Pinpoint the cell where the given text exists, returning its [x, y] midpoint coordinate. 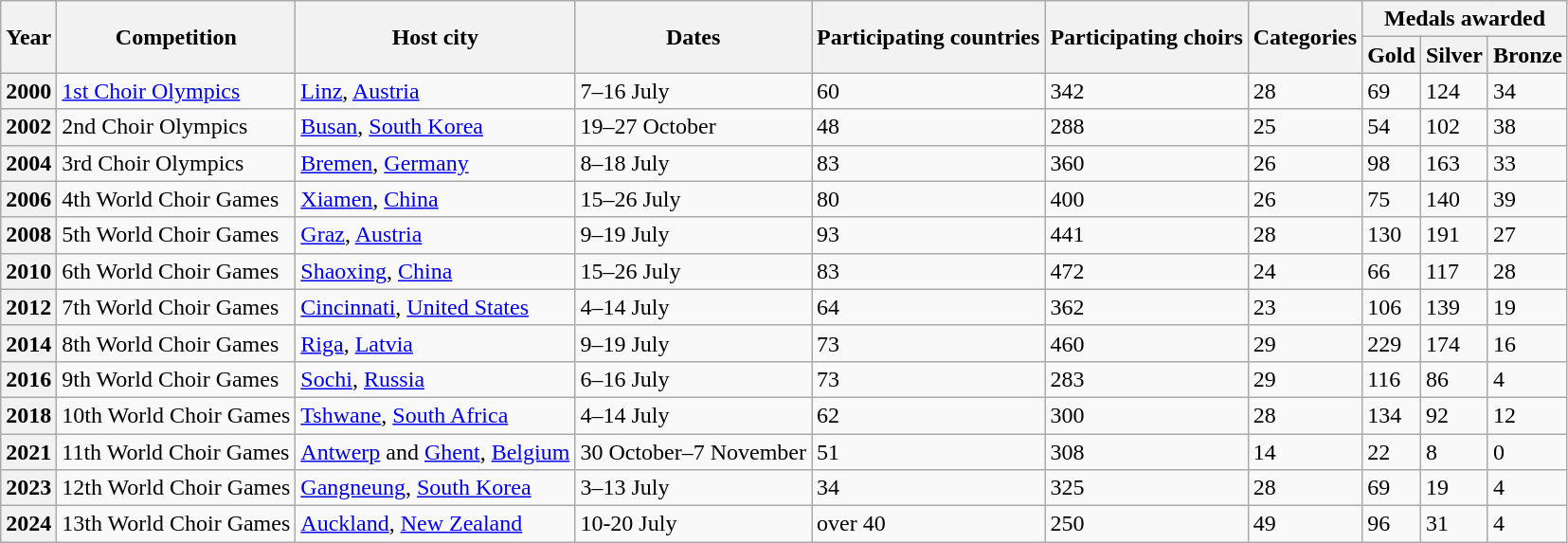
134 [1392, 415]
62 [928, 415]
Auckland, New Zealand [436, 524]
Dates [694, 37]
2nd Choir Olympics [176, 127]
362 [1146, 307]
Shaoxing, China [436, 271]
2004 [28, 163]
163 [1453, 163]
441 [1146, 235]
23 [1305, 307]
13th World Choir Games [176, 524]
80 [928, 199]
3rd Choir Olympics [176, 163]
229 [1392, 343]
54 [1392, 127]
33 [1527, 163]
10th World Choir Games [176, 415]
Linz, Austria [436, 91]
2021 [28, 452]
106 [1392, 307]
92 [1453, 415]
12th World Choir Games [176, 488]
Bremen, Germany [436, 163]
75 [1392, 199]
300 [1146, 415]
31 [1453, 524]
86 [1453, 379]
8th World Choir Games [176, 343]
12 [1527, 415]
Busan, South Korea [436, 127]
39 [1527, 199]
14 [1305, 452]
2018 [28, 415]
288 [1146, 127]
117 [1453, 271]
2010 [28, 271]
Year [28, 37]
102 [1453, 127]
30 October–7 November [694, 452]
Participating countries [928, 37]
60 [928, 91]
96 [1392, 524]
8–18 July [694, 163]
Categories [1305, 37]
Riga, Latvia [436, 343]
27 [1527, 235]
25 [1305, 127]
38 [1527, 127]
22 [1392, 452]
Silver [1453, 55]
2000 [28, 91]
16 [1527, 343]
Host city [436, 37]
7–16 July [694, 91]
360 [1146, 163]
2012 [28, 307]
7th World Choir Games [176, 307]
66 [1392, 271]
460 [1146, 343]
Medals awarded [1465, 19]
140 [1453, 199]
2006 [28, 199]
174 [1453, 343]
Xiamen, China [436, 199]
51 [928, 452]
11th World Choir Games [176, 452]
250 [1146, 524]
9th World Choir Games [176, 379]
Antwerp and Ghent, Belgium [436, 452]
2016 [28, 379]
93 [928, 235]
49 [1305, 524]
283 [1146, 379]
6–16 July [694, 379]
8 [1453, 452]
130 [1392, 235]
Participating choirs [1146, 37]
2023 [28, 488]
Gangneung, South Korea [436, 488]
Bronze [1527, 55]
2014 [28, 343]
64 [928, 307]
191 [1453, 235]
400 [1146, 199]
4th World Choir Games [176, 199]
Gold [1392, 55]
472 [1146, 271]
24 [1305, 271]
124 [1453, 91]
2002 [28, 127]
98 [1392, 163]
325 [1146, 488]
342 [1146, 91]
139 [1453, 307]
Tshwane, South Africa [436, 415]
over 40 [928, 524]
48 [928, 127]
1st Choir Olympics [176, 91]
10-20 July [694, 524]
Graz, Austria [436, 235]
Competition [176, 37]
308 [1146, 452]
0 [1527, 452]
2024 [28, 524]
5th World Choir Games [176, 235]
116 [1392, 379]
6th World Choir Games [176, 271]
2008 [28, 235]
Cincinnati, United States [436, 307]
3–13 July [694, 488]
19–27 October [694, 127]
Sochi, Russia [436, 379]
